Search for the cell housing the specified text and yield its (x, y) center coordinate. 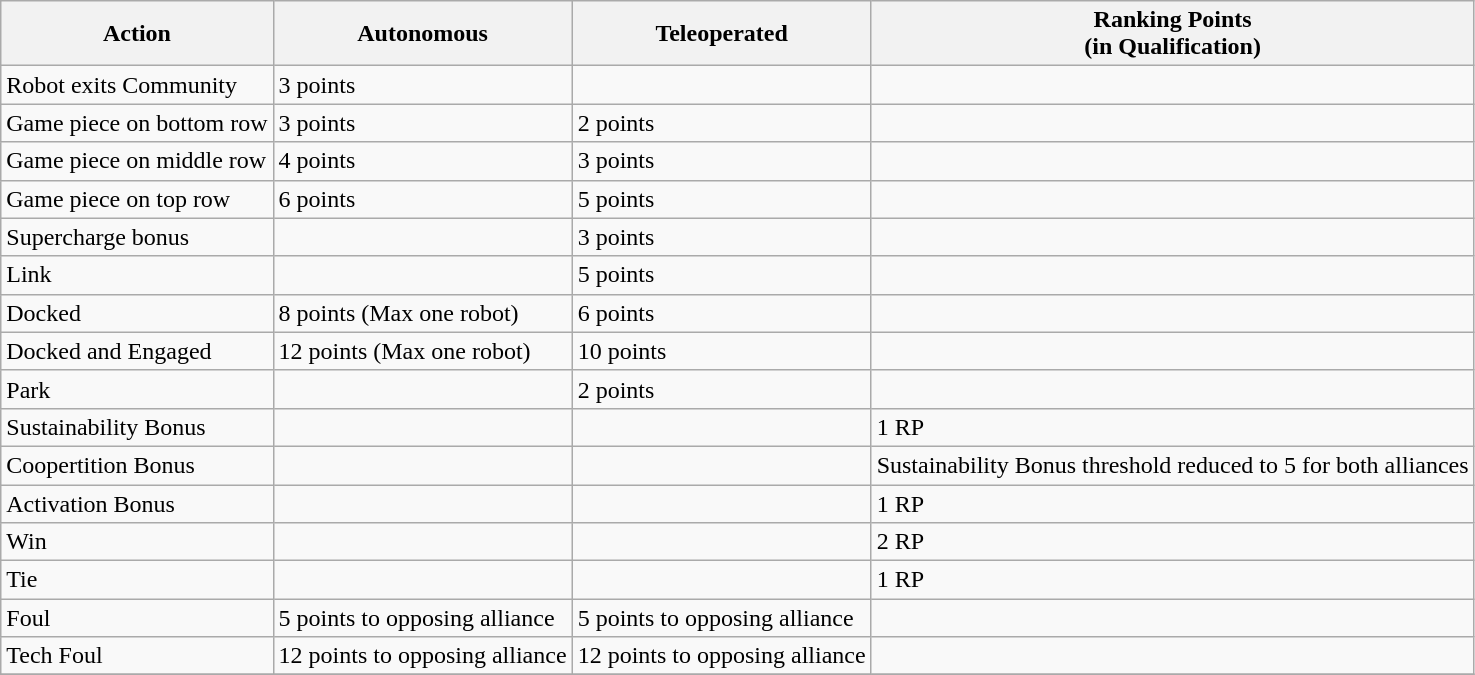
Game piece on middle row (137, 161)
Foul (137, 618)
Link (137, 275)
Coopertition Bonus (137, 465)
Supercharge bonus (137, 237)
Game piece on top row (137, 199)
Docked and Engaged (137, 351)
Teleoperated (722, 34)
Autonomous (422, 34)
Sustainability Bonus (137, 427)
Activation Bonus (137, 503)
Robot exits Community (137, 85)
2 RP (1172, 542)
10 points (722, 351)
Sustainability Bonus threshold reduced to 5 for both alliances (1172, 465)
12 points (Max one robot) (422, 351)
Ranking Points(in Qualification) (1172, 34)
Tie (137, 580)
Game piece on bottom row (137, 123)
Tech Foul (137, 656)
Park (137, 389)
Win (137, 542)
Action (137, 34)
4 points (422, 161)
8 points (Max one robot) (422, 313)
Docked (137, 313)
